Find where the given text appears and provide that cell's center as (x, y) coordinate. 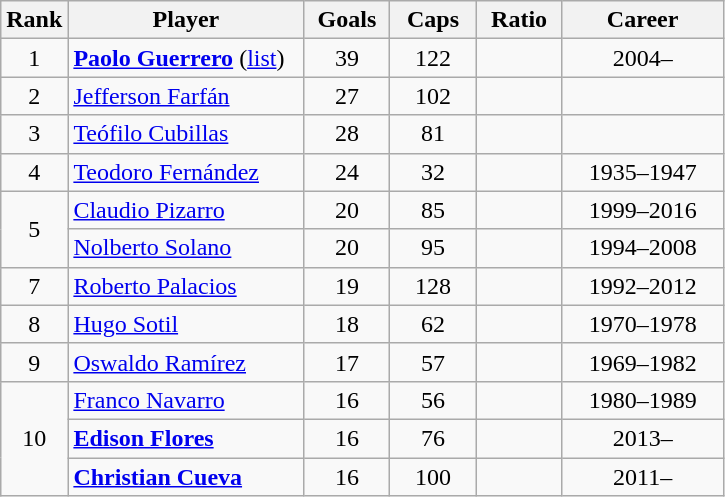
62 (433, 324)
2013– (642, 438)
Career (642, 20)
1992–2012 (642, 286)
Claudio Pizarro (186, 210)
19 (347, 286)
100 (433, 477)
Teófilo Cubillas (186, 134)
Caps (433, 20)
1970–1978 (642, 324)
95 (433, 248)
28 (347, 134)
122 (433, 58)
Edison Flores (186, 438)
57 (433, 362)
2011– (642, 477)
56 (433, 400)
24 (347, 172)
81 (433, 134)
8 (34, 324)
9 (34, 362)
32 (433, 172)
1980–1989 (642, 400)
Oswaldo Ramírez (186, 362)
1999–2016 (642, 210)
7 (34, 286)
128 (433, 286)
Nolberto Solano (186, 248)
Paolo Guerrero (list) (186, 58)
1969–1982 (642, 362)
Ratio (519, 20)
Player (186, 20)
Jefferson Farfán (186, 96)
5 (34, 229)
Teodoro Fernández (186, 172)
10 (34, 438)
102 (433, 96)
Goals (347, 20)
Rank (34, 20)
2 (34, 96)
4 (34, 172)
Franco Navarro (186, 400)
18 (347, 324)
Roberto Palacios (186, 286)
27 (347, 96)
3 (34, 134)
85 (433, 210)
1 (34, 58)
2004– (642, 58)
76 (433, 438)
1935–1947 (642, 172)
17 (347, 362)
39 (347, 58)
1994–2008 (642, 248)
Hugo Sotil (186, 324)
Christian Cueva (186, 477)
